For the text-containing cell, return its midpoint in (x, y) coordinate format. 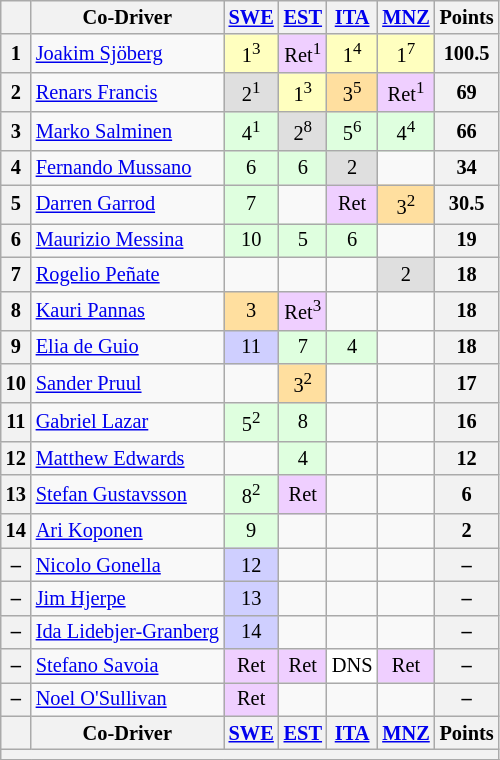
100.5 (467, 54)
35 (352, 92)
Fernando Mussano (128, 168)
21 (252, 92)
Matthew Edwards (128, 458)
Ida Lidebjer-Granberg (128, 632)
Sander Pruul (128, 382)
Noel O'Sullivan (128, 699)
41 (252, 132)
69 (467, 92)
Jim Hjerpe (128, 598)
19 (467, 240)
34 (467, 168)
Renars Francis (128, 92)
DNS (352, 666)
44 (406, 132)
Ari Koponen (128, 531)
Joakim Sjöberg (128, 54)
66 (467, 132)
Stefan Gustavsson (128, 494)
16 (467, 422)
Kauri Pannas (128, 310)
82 (252, 494)
Ret3 (303, 310)
Maurizio Messina (128, 240)
Stefano Savoia (128, 666)
Nicolo Gonella (128, 565)
52 (252, 422)
56 (352, 132)
1 (16, 54)
28 (303, 132)
Darren Garrod (128, 204)
Elia de Guio (128, 347)
Gabriel Lazar (128, 422)
Marko Salminen (128, 132)
30.5 (467, 204)
Rogelio Peñate (128, 274)
